Identify which cell holds the provided text, then report its [X, Y] central coordinate. 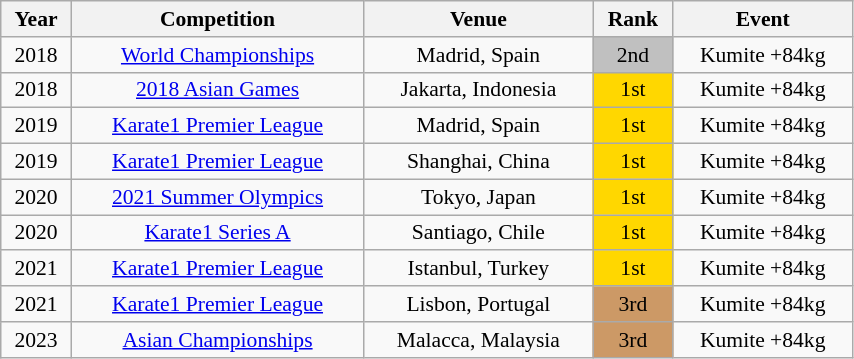
World Championships [218, 55]
Jakarta, Indonesia [478, 90]
Karate1 Series A [218, 233]
Santiago, Chile [478, 233]
Rank [633, 19]
2nd [633, 55]
2023 [36, 340]
Istanbul, Turkey [478, 269]
Venue [478, 19]
Tokyo, Japan [478, 197]
Year [36, 19]
Competition [218, 19]
Malacca, Malaysia [478, 340]
Event [762, 19]
Asian Championships [218, 340]
Shanghai, China [478, 162]
2018 Asian Games [218, 90]
2021 Summer Olympics [218, 197]
Lisbon, Portugal [478, 304]
